For the text-containing cell, return its midpoint in (X, Y) coordinate format. 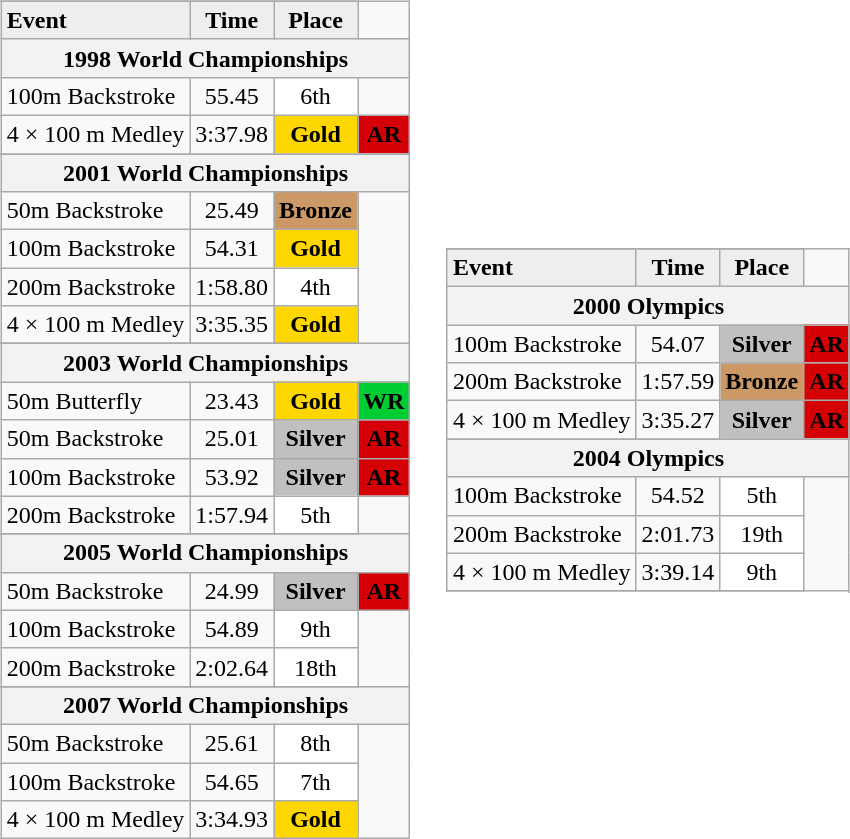
25.01 (232, 439)
1:58.80 (232, 287)
3:34.93 (232, 820)
50m Butterfly (96, 401)
25.49 (232, 211)
54.07 (678, 344)
8th (316, 743)
3:35.35 (232, 325)
2:01.73 (678, 534)
1998 World Championships (206, 58)
2005 World Championships (206, 553)
2003 World Championships (206, 363)
54.89 (232, 629)
2:02.64 (232, 667)
2001 World Championships (206, 173)
54.65 (232, 781)
54.31 (232, 249)
24.99 (232, 591)
18th (316, 667)
3:39.14 (678, 572)
54.52 (678, 496)
25.61 (232, 743)
53.92 (232, 477)
3:35.27 (678, 420)
7th (316, 781)
2007 World Championships (206, 705)
6th (316, 96)
19th (762, 534)
23.43 (232, 401)
1:57.59 (678, 382)
WR (384, 401)
2004 Olympics (648, 458)
55.45 (232, 96)
2000 Olympics (648, 306)
1:57.94 (232, 515)
4th (316, 287)
3:37.98 (232, 134)
